Output the (x, y) coordinate of the center of the cell containing the given text.  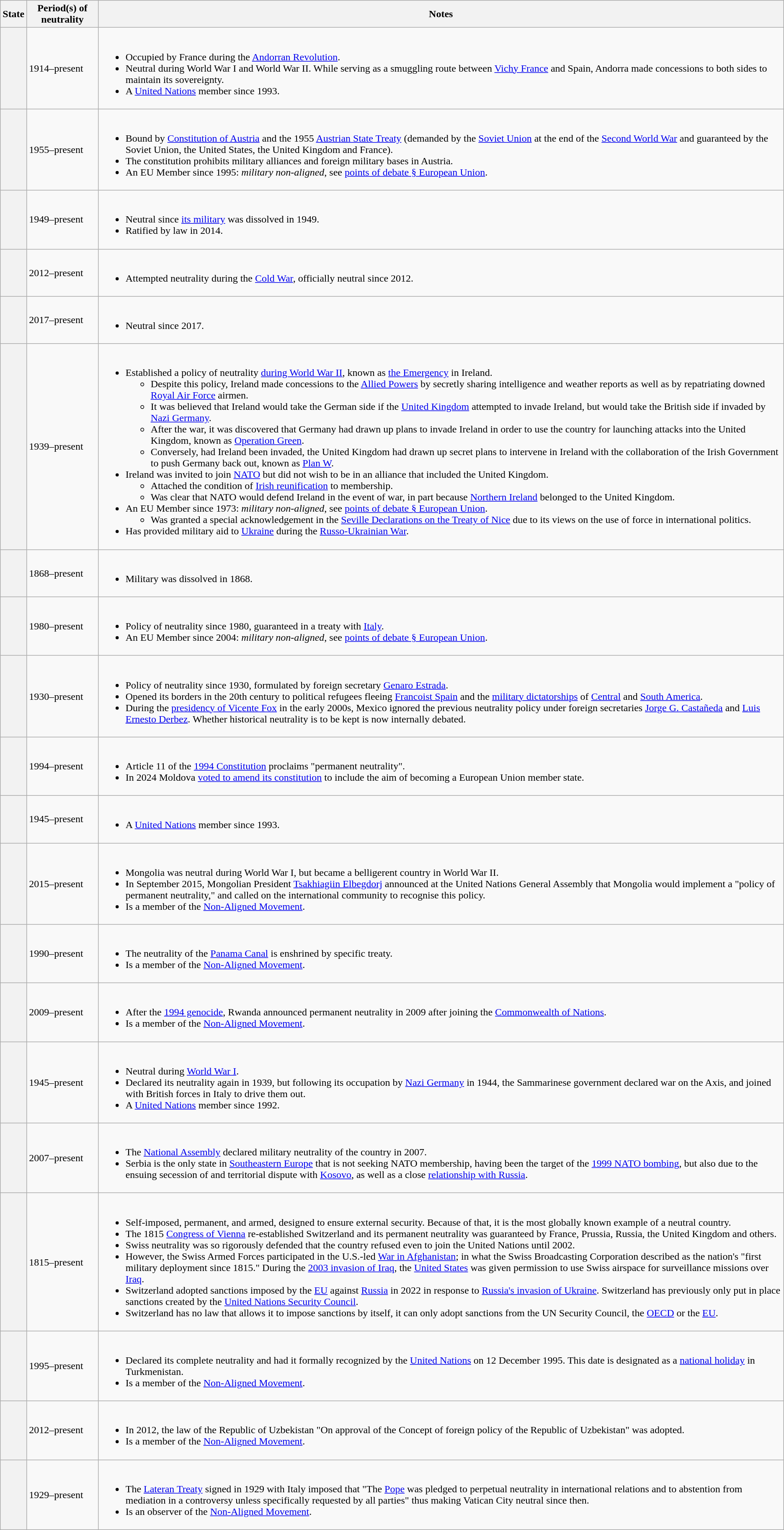
Neutral since 2017. (441, 320)
1930–present (62, 696)
1995–present (62, 1366)
The neutrality of the Panama Canal is enshrined by specific treaty.Is a member of the Non-Aligned Movement. (441, 954)
2009–present (62, 1012)
Period(s) of neutrality (62, 14)
1949–present (62, 220)
1914–present (62, 68)
1939–present (62, 447)
State (13, 14)
1980–present (62, 626)
Military was dissolved in 1868. (441, 573)
2017–present (62, 320)
1868–present (62, 573)
1815–present (62, 1262)
Notes (441, 14)
1994–present (62, 766)
1955–present (62, 150)
2007–present (62, 1158)
A United Nations member since 1993. (441, 819)
Neutral since its military was dissolved in 1949.Ratified by law in 2014. (441, 220)
Attempted neutrality during the Cold War, officially neutral since 2012. (441, 272)
1990–present (62, 954)
2015–present (62, 884)
1929–present (62, 1494)
